Extract the [X, Y] coordinate from the center of the cell holding the provided text.  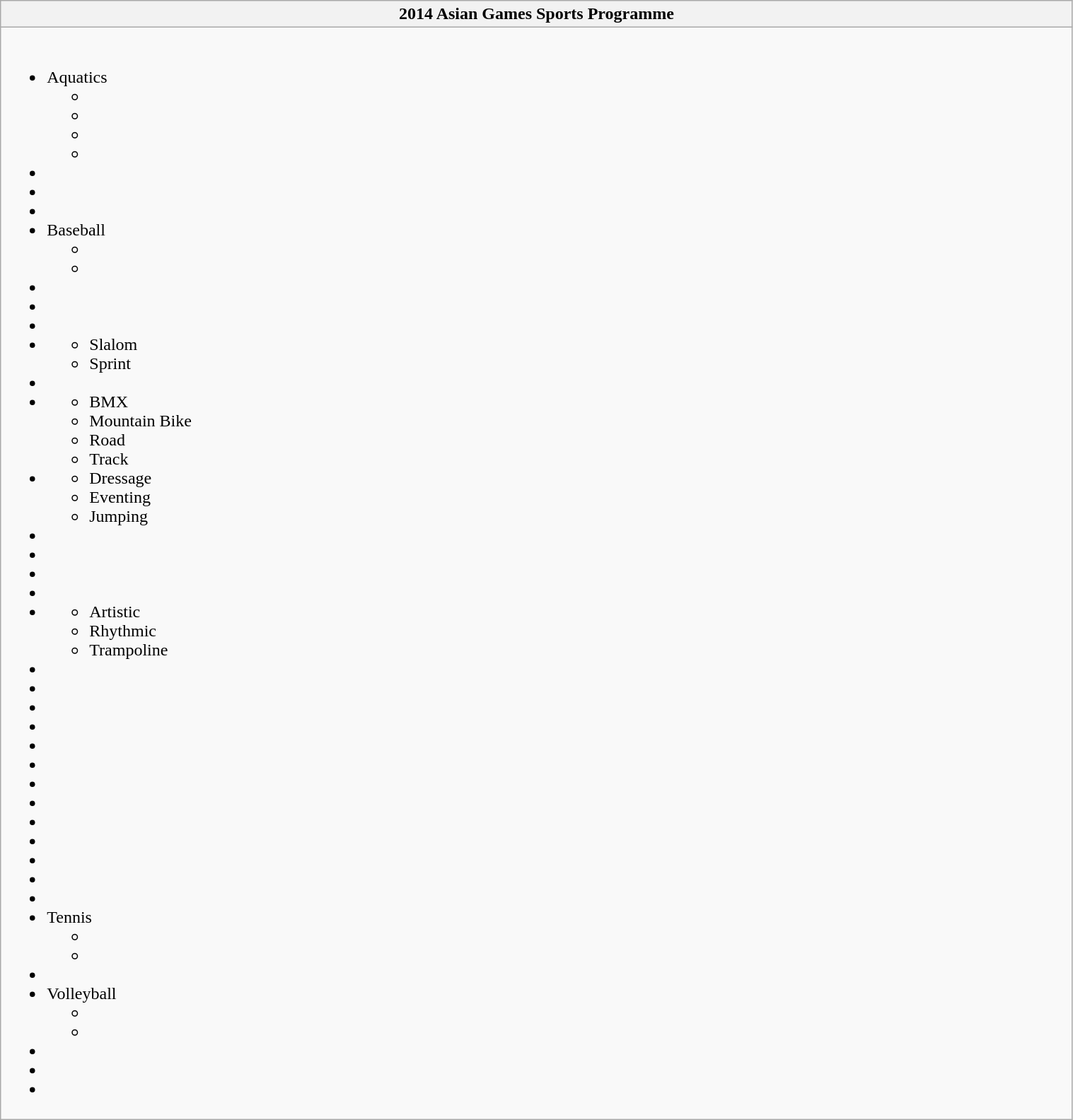
AquaticsBaseballSlalomSprintBMXMountain BikeRoadTrackDressageEventingJumpingArtisticRhythmicTrampolineTennisVolleyball [536, 573]
2014 Asian Games Sports Programme [536, 14]
